Locate the cell with the specified text and output its (X, Y) center coordinate. 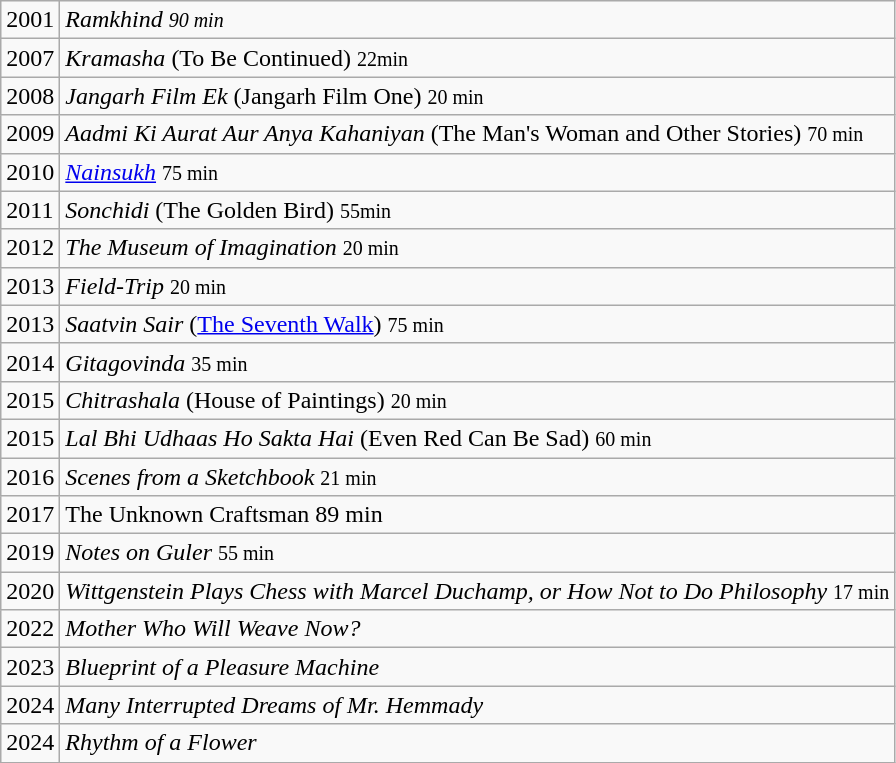
The Museum of Imagination 20 min (478, 248)
2010 (30, 172)
2016 (30, 477)
Gitagovinda 35 min (478, 362)
Notes on Guler 55 min (478, 553)
Rhythm of a Flower (478, 743)
2022 (30, 629)
2011 (30, 210)
Aadmi Ki Aurat Aur Anya Kahaniyan (The Man's Woman and Other Stories) 70 min (478, 134)
2014 (30, 362)
Chitrashala (House of Paintings) 20 min (478, 400)
2019 (30, 553)
Nainsukh 75 min (478, 172)
2017 (30, 515)
Wittgenstein Plays Chess with Marcel Duchamp, or How Not to Do Philosophy 17 min (478, 591)
Jangarh Film Ek (Jangarh Film One) 20 min (478, 96)
Kramasha (To Be Continued) 22min (478, 58)
Many Interrupted Dreams of Mr. Hemmady (478, 705)
Mother Who Will Weave Now? (478, 629)
Sonchidi (The Golden Bird) 55min (478, 210)
Field-Trip 20 min (478, 286)
Ramkhind 90 min (478, 20)
Blueprint of a Pleasure Machine (478, 667)
2012 (30, 248)
Lal Bhi Udhaas Ho Sakta Hai (Even Red Can Be Sad) 60 min (478, 438)
2007 (30, 58)
The Unknown Craftsman 89 min (478, 515)
2023 (30, 667)
2009 (30, 134)
Scenes from a Sketchbook 21 min (478, 477)
2001 (30, 20)
2008 (30, 96)
2020 (30, 591)
Saatvin Sair (The Seventh Walk) 75 min (478, 324)
